Find where the given text appears and provide that cell's center as (X, Y) coordinate. 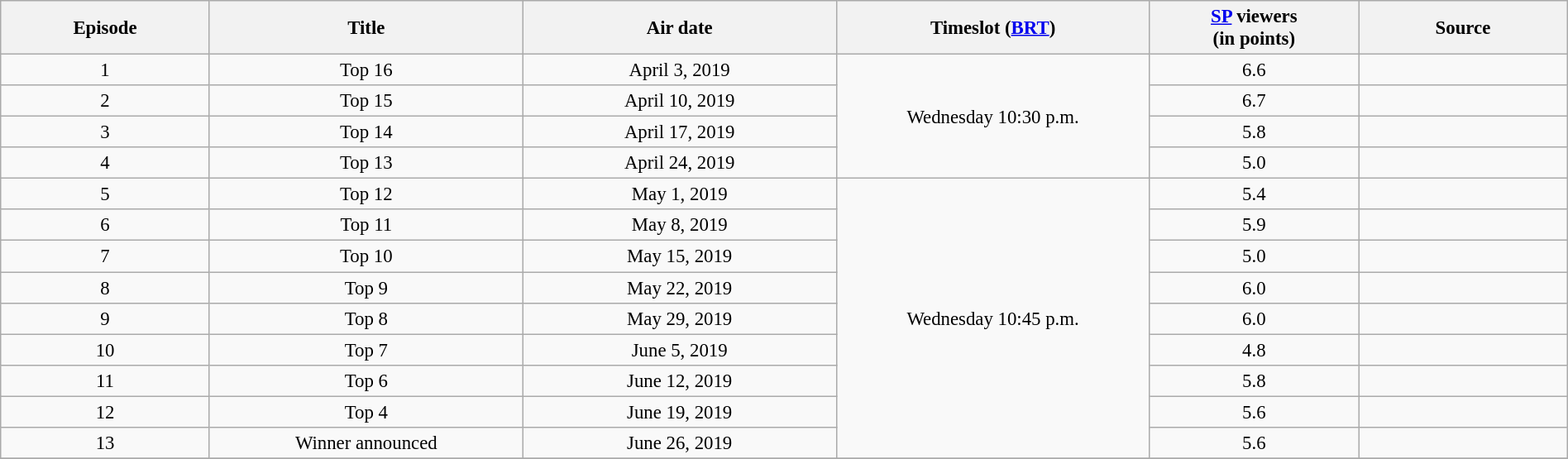
Winner announced (366, 443)
Title (366, 28)
7 (106, 256)
3 (106, 132)
6.6 (1254, 70)
June 12, 2019 (680, 380)
Top 14 (366, 132)
May 1, 2019 (680, 194)
May 29, 2019 (680, 318)
4.8 (1254, 350)
Episode (106, 28)
Source (1464, 28)
SP viewers(in points) (1254, 28)
4 (106, 163)
April 24, 2019 (680, 163)
Air date (680, 28)
June 5, 2019 (680, 350)
8 (106, 288)
Timeslot (BRT) (992, 28)
2 (106, 101)
Top 11 (366, 226)
Top 10 (366, 256)
5 (106, 194)
Top 15 (366, 101)
April 3, 2019 (680, 70)
Top 4 (366, 412)
5.4 (1254, 194)
June 19, 2019 (680, 412)
Top 12 (366, 194)
Top 9 (366, 288)
Wednesday 10:45 p.m. (992, 318)
June 26, 2019 (680, 443)
May 8, 2019 (680, 226)
10 (106, 350)
April 17, 2019 (680, 132)
12 (106, 412)
May 22, 2019 (680, 288)
Top 8 (366, 318)
6.7 (1254, 101)
Top 6 (366, 380)
11 (106, 380)
Top 7 (366, 350)
9 (106, 318)
Wednesday 10:30 p.m. (992, 117)
6 (106, 226)
5.9 (1254, 226)
Top 13 (366, 163)
April 10, 2019 (680, 101)
1 (106, 70)
Top 16 (366, 70)
May 15, 2019 (680, 256)
13 (106, 443)
